Extract the [X, Y] coordinate from the center of the cell holding the provided text.  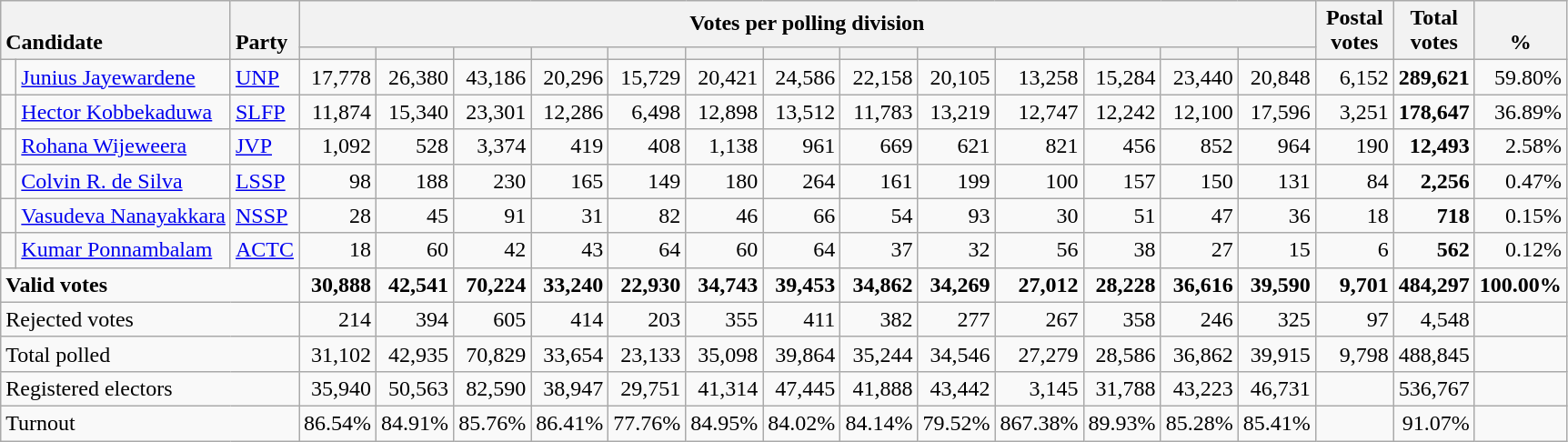
30 [1039, 216]
13,258 [1039, 77]
93 [957, 216]
157 [1122, 181]
Hector Kobbekaduwa [124, 112]
Rejected votes [150, 319]
98 [337, 181]
43,186 [493, 77]
Votes per polling division [807, 24]
Registered electors [150, 388]
36 [1277, 216]
15,340 [415, 112]
867.38% [1039, 423]
23,133 [648, 354]
131 [1277, 181]
17,778 [337, 77]
28,228 [1122, 285]
150 [1199, 181]
27,012 [1039, 285]
35,940 [337, 388]
70,224 [493, 285]
34,743 [724, 285]
852 [1199, 146]
20,296 [569, 77]
47 [1199, 216]
47,445 [802, 388]
961 [802, 146]
3,251 [1354, 112]
13,512 [802, 112]
12,286 [569, 112]
36.89% [1521, 112]
54 [879, 216]
23,301 [493, 112]
85.76% [493, 423]
264 [802, 181]
43,223 [1199, 388]
33,240 [569, 285]
84.95% [724, 423]
100.00% [1521, 285]
Valid votes [150, 285]
488,845 [1433, 354]
562 [1433, 250]
267 [1039, 319]
11,874 [337, 112]
SLFP [264, 112]
165 [569, 181]
Kumar Ponnambalam [124, 250]
26,380 [415, 77]
277 [957, 319]
LSSP [264, 181]
JVP [264, 146]
6,498 [648, 112]
178,647 [1433, 112]
Candidate [116, 31]
82,590 [493, 388]
4,548 [1433, 319]
82 [648, 216]
188 [415, 181]
199 [957, 181]
42,935 [415, 354]
1,092 [337, 146]
355 [724, 319]
30,888 [337, 285]
91.07% [1433, 423]
9,798 [1354, 354]
43 [569, 250]
36,616 [1199, 285]
0.12% [1521, 250]
Postalvotes [1354, 31]
89.93% [1122, 423]
27,279 [1039, 354]
ACTC [264, 250]
0.47% [1521, 181]
456 [1122, 146]
41,314 [724, 388]
23,440 [1199, 77]
15 [1277, 250]
12,898 [724, 112]
36,862 [1199, 354]
97 [1354, 319]
77.76% [648, 423]
39,864 [802, 354]
6 [1354, 250]
51 [1122, 216]
39,915 [1277, 354]
84.91% [415, 423]
528 [415, 146]
12,100 [1199, 112]
84 [1354, 181]
42 [493, 250]
Vasudeva Nanayakkara [124, 216]
46 [724, 216]
20,848 [1277, 77]
86.54% [337, 423]
536,767 [1433, 388]
38,947 [569, 388]
358 [1122, 319]
24,586 [802, 77]
34,546 [957, 354]
22,158 [879, 77]
203 [648, 319]
29,751 [648, 388]
15,284 [1122, 77]
20,421 [724, 77]
% [1521, 31]
161 [879, 181]
UNP [264, 77]
246 [1199, 319]
Total polled [150, 354]
382 [879, 319]
91 [493, 216]
605 [493, 319]
84.14% [879, 423]
190 [1354, 146]
408 [648, 146]
38 [1122, 250]
33,654 [569, 354]
28 [337, 216]
2.58% [1521, 146]
31,788 [1122, 388]
394 [415, 319]
621 [957, 146]
Colvin R. de Silva [124, 181]
12,493 [1433, 146]
Turnout [150, 423]
66 [802, 216]
35,244 [879, 354]
17,596 [1277, 112]
13,219 [957, 112]
180 [724, 181]
12,747 [1039, 112]
70,829 [493, 354]
11,783 [879, 112]
Total votes [1433, 31]
3,374 [493, 146]
79.52% [957, 423]
821 [1039, 146]
419 [569, 146]
39,453 [802, 285]
Party [264, 31]
31 [569, 216]
41,888 [879, 388]
86.41% [569, 423]
50,563 [415, 388]
2,256 [1433, 181]
45 [415, 216]
43,442 [957, 388]
37 [879, 250]
39,590 [1277, 285]
3,145 [1039, 388]
46,731 [1277, 388]
9,701 [1354, 285]
56 [1039, 250]
964 [1277, 146]
15,729 [648, 77]
0.15% [1521, 216]
34,862 [879, 285]
85.41% [1277, 423]
214 [337, 319]
31,102 [337, 354]
411 [802, 319]
84.02% [802, 423]
414 [569, 319]
149 [648, 181]
100 [1039, 181]
718 [1433, 216]
Rohana Wijeweera [124, 146]
1,138 [724, 146]
28,586 [1122, 354]
59.80% [1521, 77]
289,621 [1433, 77]
20,105 [957, 77]
32 [957, 250]
230 [493, 181]
42,541 [415, 285]
484,297 [1433, 285]
669 [879, 146]
6,152 [1354, 77]
NSSP [264, 216]
85.28% [1199, 423]
22,930 [648, 285]
27 [1199, 250]
35,098 [724, 354]
325 [1277, 319]
34,269 [957, 285]
12,242 [1122, 112]
Junius Jayewardene [124, 77]
